Output the (X, Y) coordinate of the center of the cell containing the given text.  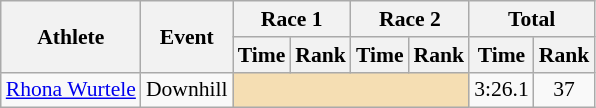
Downhill (187, 90)
Rhona Wurtele (71, 90)
Total (532, 19)
Race 1 (292, 19)
Race 2 (410, 19)
Event (187, 36)
Athlete (71, 36)
3:26.1 (502, 90)
37 (564, 90)
